Detect which cell encompasses the target text, then output its [x, y] center coordinate. 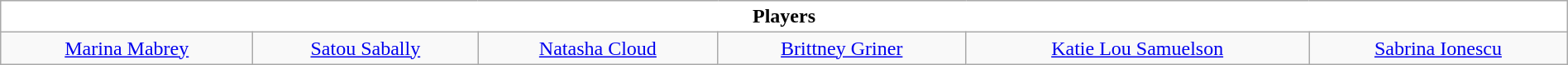
Players [784, 17]
Katie Lou Samuelson [1138, 48]
Sabrina Ionescu [1439, 48]
Satou Sabally [366, 48]
Natasha Cloud [598, 48]
Brittney Griner [842, 48]
Marina Mabrey [127, 48]
